Detect which cell encompasses the target text, then output its (x, y) center coordinate. 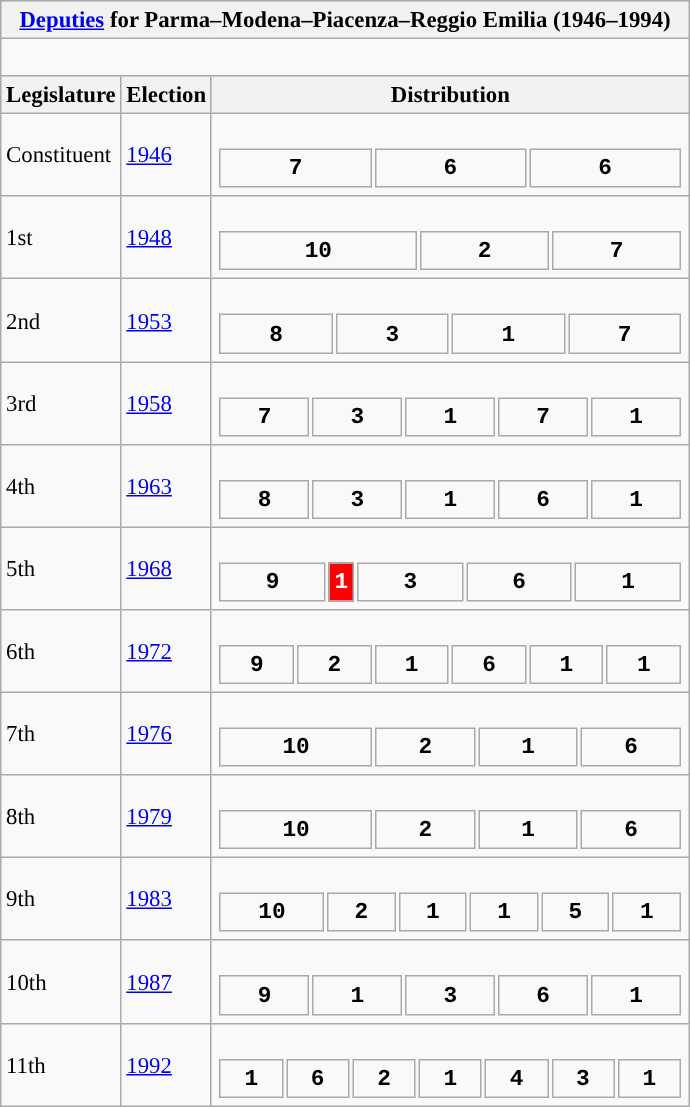
11th (61, 1064)
Deputies for Parma–Modena–Piacenza–Reggio Emilia (1946–1994) (346, 20)
8th (61, 816)
7 3 1 7 1 (450, 404)
1983 (166, 900)
1976 (166, 734)
Election (166, 95)
5th (61, 568)
9 2 1 6 1 1 (450, 652)
1st (61, 238)
10 2 7 (450, 238)
1963 (166, 486)
8 3 1 6 1 (450, 486)
1987 (166, 982)
1968 (166, 568)
1948 (166, 238)
1972 (166, 652)
10 2 1 1 5 1 (450, 900)
3rd (61, 404)
1953 (166, 320)
8 3 1 7 (450, 320)
6th (61, 652)
Legislature (61, 95)
4th (61, 486)
9th (61, 900)
4 (516, 1078)
2nd (61, 320)
1 6 2 1 4 3 1 (450, 1064)
Distribution (450, 95)
1979 (166, 816)
1992 (166, 1064)
1946 (166, 156)
Constituent (61, 156)
7 6 6 (450, 156)
5 (575, 912)
10th (61, 982)
1958 (166, 404)
7th (61, 734)
